Scan for the cell matching the given text and deliver its (X, Y) coordinate at center. 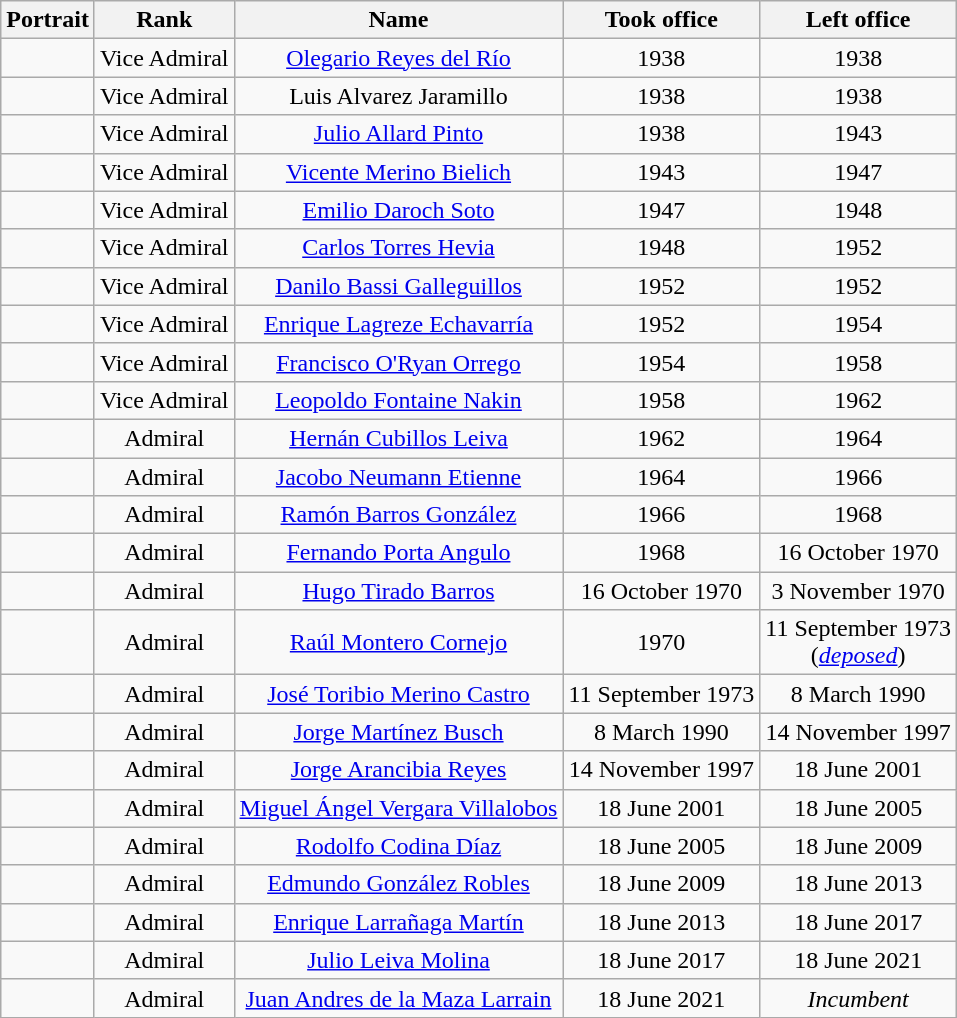
Leopoldo Fontaine Nakin (398, 400)
Name (398, 20)
Portrait (48, 20)
Vicente Merino Bielich (398, 172)
Emilio Daroch Soto (398, 210)
Enrique Larrañaga Martín (398, 922)
Hugo Tirado Barros (398, 591)
Fernando Porta Angulo (398, 553)
1970 (662, 642)
Jorge Martínez Busch (398, 732)
Ramón Barros González (398, 515)
Edmundo González Robles (398, 884)
Raúl Montero Cornejo (398, 642)
Julio Leiva Molina (398, 960)
José Toribio Merino Castro (398, 694)
Enrique Lagreze Echavarría (398, 324)
3 November 1970 (858, 591)
Danilo Bassi Galleguillos (398, 286)
Rank (164, 20)
Jorge Arancibia Reyes (398, 770)
Olegario Reyes del Río (398, 58)
Juan Andres de la Maza Larrain (398, 998)
Luis Alvarez Jaramillo (398, 96)
Took office (662, 20)
Incumbent (858, 998)
Left office (858, 20)
Julio Allard Pinto (398, 134)
Francisco O'Ryan Orrego (398, 362)
11 September 1973(deposed) (858, 642)
Carlos Torres Hevia (398, 248)
Hernán Cubillos Leiva (398, 438)
Jacobo Neumann Etienne (398, 477)
Rodolfo Codina Díaz (398, 846)
Miguel Ángel Vergara Villalobos (398, 808)
11 September 1973 (662, 694)
